Scan for the cell matching the given text and deliver its (X, Y) coordinate at center. 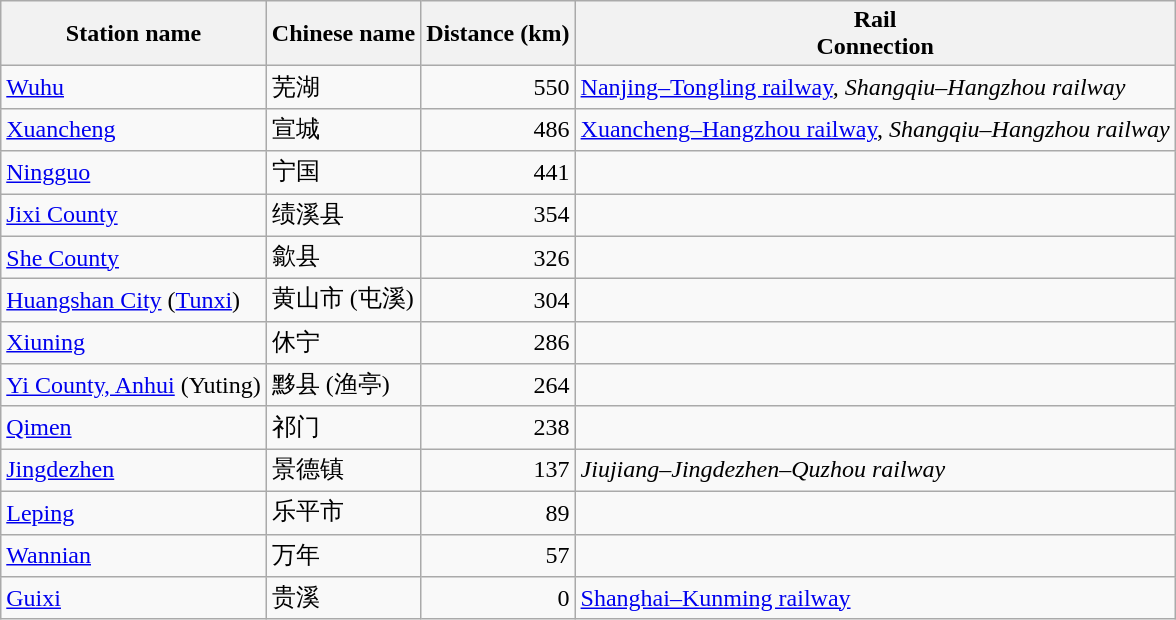
264 (498, 386)
绩溪县 (343, 216)
Distance (km) (498, 34)
326 (498, 258)
304 (498, 300)
Qimen (134, 428)
景德镇 (343, 470)
Chinese name (343, 34)
Station name (134, 34)
休宁 (343, 342)
Huangshan City (Tunxi) (134, 300)
贵溪 (343, 598)
RailConnection (875, 34)
乐平市 (343, 512)
137 (498, 470)
286 (498, 342)
486 (498, 130)
Nanjing–Tongling railway, Shangqiu–Hangzhou railway (875, 88)
祁门 (343, 428)
Wannian (134, 556)
Jixi County (134, 216)
0 (498, 598)
万年 (343, 556)
550 (498, 88)
441 (498, 172)
Leping (134, 512)
Shanghai–Kunming railway (875, 598)
Yi County, Anhui (Yuting) (134, 386)
黄山市 (屯溪) (343, 300)
238 (498, 428)
黟县 (渔亭) (343, 386)
57 (498, 556)
Jiujiang–Jingdezhen–Quzhou railway (875, 470)
歙县 (343, 258)
宣城 (343, 130)
宁国 (343, 172)
Wuhu (134, 88)
She County (134, 258)
Jingdezhen (134, 470)
Xiuning (134, 342)
Guixi (134, 598)
354 (498, 216)
Ningguo (134, 172)
芜湖 (343, 88)
89 (498, 512)
Xuancheng–Hangzhou railway, Shangqiu–Hangzhou railway (875, 130)
Xuancheng (134, 130)
